Output the [x, y] coordinate of the center of the cell containing the given text.  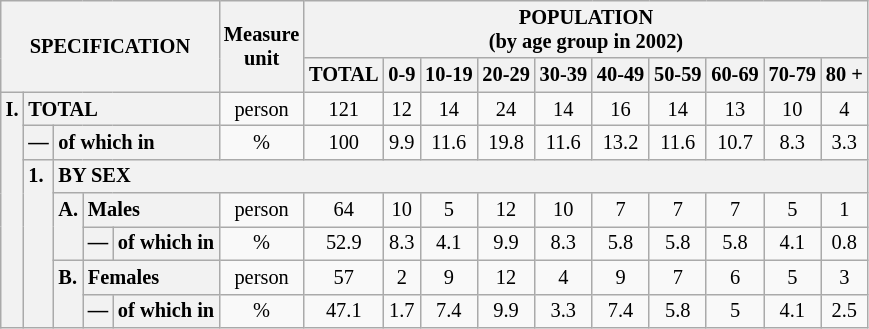
BY SEX [461, 176]
2.5 [844, 311]
100 [344, 142]
57 [344, 277]
POPULATION (by age group in 2002) [586, 29]
B. [68, 294]
70-79 [792, 75]
6 [734, 277]
SPECIFICATION [110, 46]
52.9 [344, 243]
24 [506, 109]
1.7 [402, 311]
0.8 [844, 243]
Measure unit [262, 46]
A. [68, 226]
40-49 [620, 75]
60-69 [734, 75]
19.8 [506, 142]
1 [844, 210]
10-19 [448, 75]
121 [344, 109]
Females [151, 277]
80 + [844, 75]
2 [402, 277]
I. [12, 210]
30-39 [564, 75]
50-59 [678, 75]
3 [844, 277]
16 [620, 109]
47.1 [344, 311]
13 [734, 109]
0-9 [402, 75]
20-29 [506, 75]
Males [151, 210]
1. [38, 243]
13.2 [620, 142]
64 [344, 210]
10.7 [734, 142]
